Provide the [x, y] coordinate of the cell's center where the given text is located.  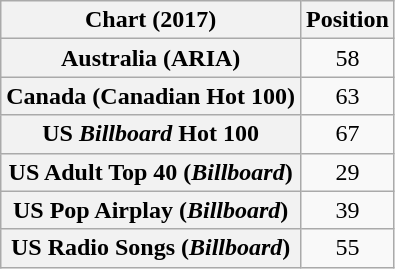
Position [348, 20]
US Billboard Hot 100 [151, 134]
58 [348, 58]
29 [348, 172]
Canada (Canadian Hot 100) [151, 96]
US Radio Songs (Billboard) [151, 248]
Chart (2017) [151, 20]
US Pop Airplay (Billboard) [151, 210]
67 [348, 134]
39 [348, 210]
63 [348, 96]
US Adult Top 40 (Billboard) [151, 172]
55 [348, 248]
Australia (ARIA) [151, 58]
